Find where the given text appears and provide that cell's center as (x, y) coordinate. 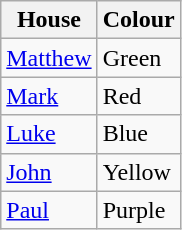
Red (138, 96)
Purple (138, 210)
Paul (49, 210)
John (49, 172)
Colour (138, 20)
Luke (49, 134)
Mark (49, 96)
Matthew (49, 58)
Green (138, 58)
Blue (138, 134)
Yellow (138, 172)
House (49, 20)
